Detect which cell encompasses the target text, then output its (x, y) center coordinate. 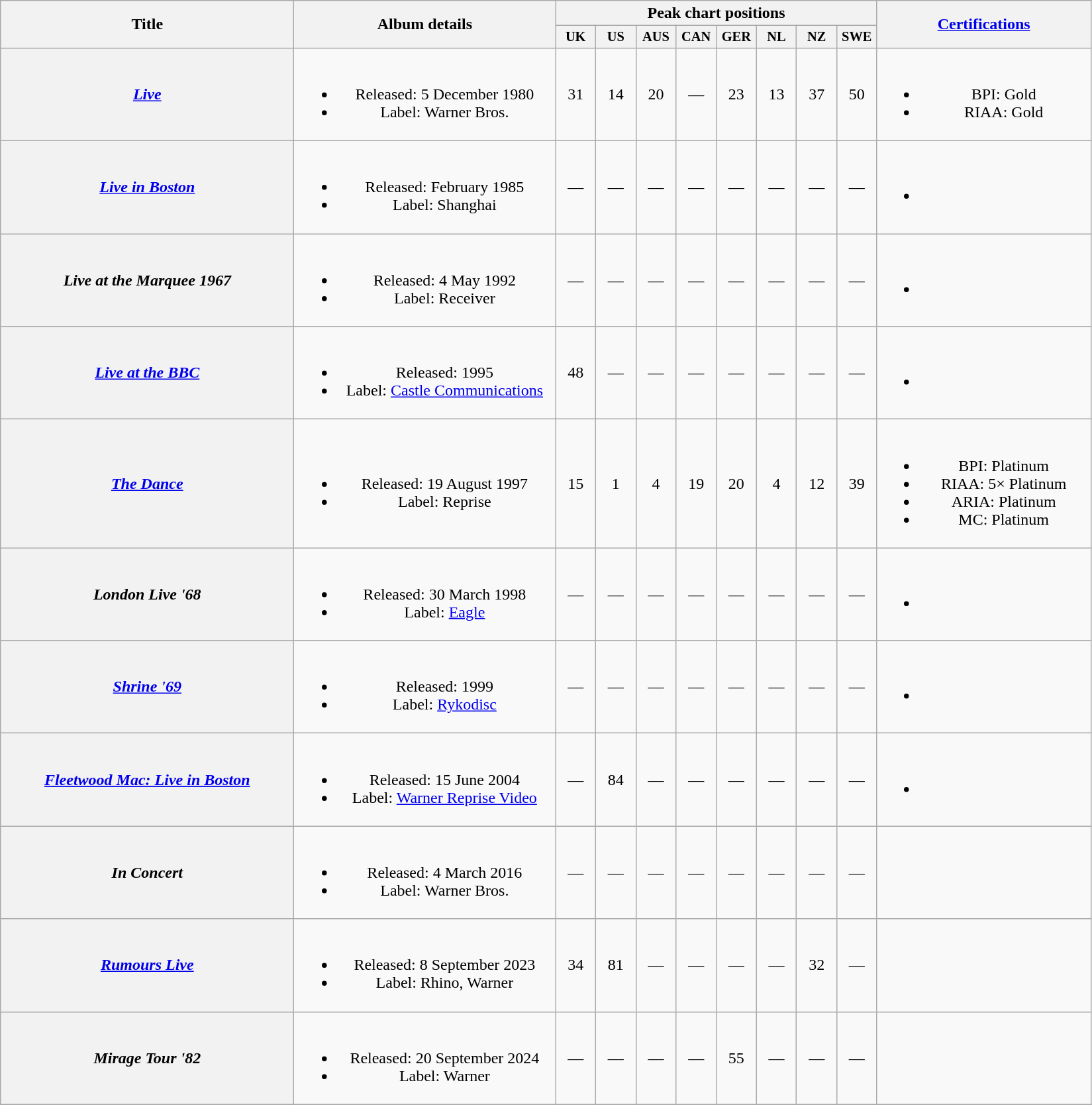
23 (736, 94)
37 (817, 94)
Released: 4 March 2016Label: Warner Bros. (425, 872)
Released: February 1985Label: Shanghai (425, 187)
Fleetwood Mac: Live in Boston (147, 780)
13 (776, 94)
15 (576, 484)
Released: 30 March 1998Label: Eagle (425, 594)
32 (817, 965)
34 (576, 965)
London Live '68 (147, 594)
Released: 1999Label: Rykodisc (425, 687)
31 (576, 94)
GER (736, 37)
1 (616, 484)
Released: 5 December 1980Label: Warner Bros. (425, 94)
Shrine '69 (147, 687)
UK (576, 37)
81 (616, 965)
Mirage Tour '82 (147, 1058)
US (616, 37)
Released: 20 September 2024Label: Warner (425, 1058)
The Dance (147, 484)
84 (616, 780)
Album details (425, 25)
39 (857, 484)
Released: 4 May 1992Label: Receiver (425, 280)
48 (576, 373)
BPI: GoldRIAA: Gold (984, 94)
Released: 15 June 2004Label: Warner Reprise Video (425, 780)
BPI: PlatinumRIAA: 5× PlatinumARIA: PlatinumMC: Platinum (984, 484)
14 (616, 94)
NL (776, 37)
Released: 8 September 2023Label: Rhino, Warner (425, 965)
In Concert (147, 872)
Rumours Live (147, 965)
Title (147, 25)
Live (147, 94)
NZ (817, 37)
Released: 1995Label: Castle Communications (425, 373)
12 (817, 484)
50 (857, 94)
Peak chart positions (717, 13)
CAN (697, 37)
Live in Boston (147, 187)
Released: 19 August 1997Label: Reprise (425, 484)
55 (736, 1058)
AUS (656, 37)
Live at the Marquee 1967 (147, 280)
SWE (857, 37)
19 (697, 484)
Certifications (984, 25)
Live at the BBC (147, 373)
